Determine the [X, Y] coordinate at the center of the cell enclosing the given text.  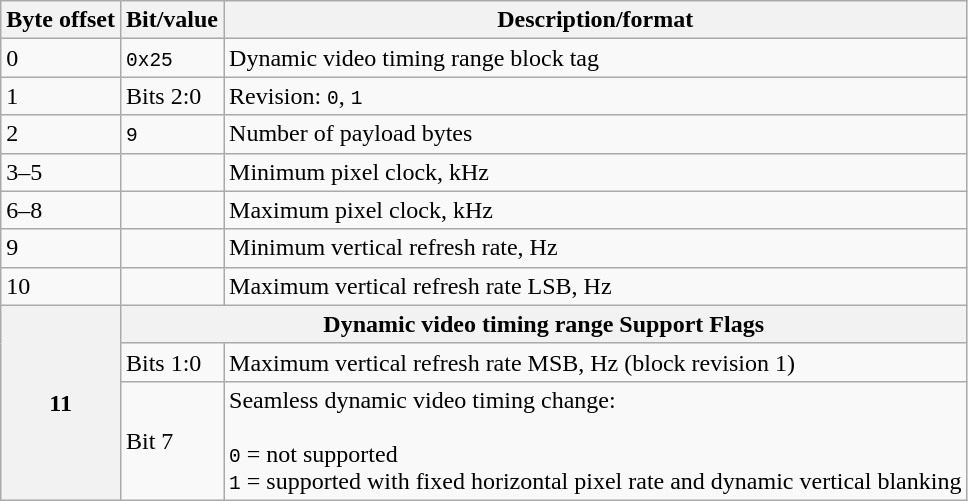
0 [61, 58]
11 [61, 402]
Minimum pixel clock, kHz [596, 172]
Description/format [596, 20]
Revision: 0, 1 [596, 96]
Maximum vertical refresh rate MSB, Hz (block revision 1) [596, 362]
Maximum vertical refresh rate LSB, Hz [596, 286]
1 [61, 96]
Bits 2:0 [172, 96]
Number of payload bytes [596, 134]
3–5 [61, 172]
10 [61, 286]
Dynamic video timing range Support Flags [544, 324]
Maximum pixel clock, kHz [596, 210]
6–8 [61, 210]
Bits 1:0 [172, 362]
Dynamic video timing range block tag [596, 58]
Bit/value [172, 20]
0x25 [172, 58]
Seamless dynamic video timing change:0 = not supported 1 = supported with fixed horizontal pixel rate and dynamic vertical blanking [596, 440]
Minimum vertical refresh rate, Hz [596, 248]
Byte offset [61, 20]
2 [61, 134]
Bit 7 [172, 440]
